From the cell containing the given text, extract its center point as [X, Y] coordinate. 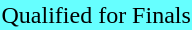
Qualified for Finals [96, 15]
